Return (X, Y) of the center of cell containing provided text 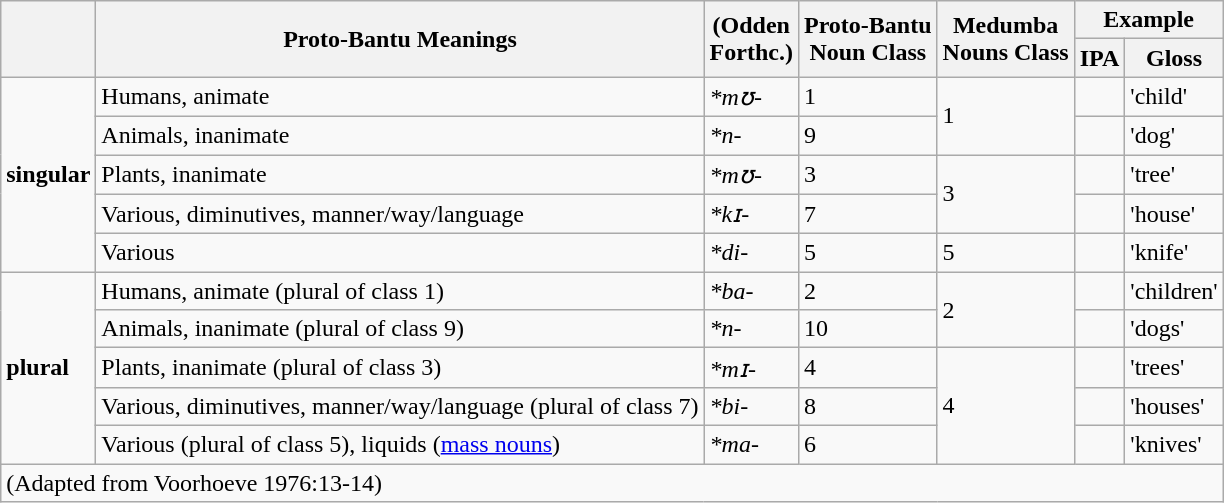
IPA (1100, 58)
*kɪ- (751, 214)
Example (1148, 20)
*bi- (751, 406)
10 (868, 329)
plural (48, 368)
7 (868, 214)
'tree' (1174, 174)
(OddenForthc.) (751, 39)
8 (868, 406)
'houses' (1174, 406)
Animals, inanimate (plural of class 9) (400, 329)
'knife' (1174, 253)
*ma- (751, 444)
Plants, inanimate (400, 174)
Various (400, 253)
singular (48, 174)
*ba- (751, 291)
Humans, animate (400, 97)
(Adapted from Voorhoeve 1976:13-14) (612, 483)
Animals, inanimate (400, 135)
'children' (1174, 291)
Various, diminutives, manner/way/language (plural of class 7) (400, 406)
*di- (751, 253)
*mɪ- (751, 368)
Proto-Bantu Meanings (400, 39)
'dogs' (1174, 329)
Various (plural of class 5), liquids (mass nouns) (400, 444)
'trees' (1174, 368)
'dog' (1174, 135)
'house' (1174, 214)
6 (868, 444)
Gloss (1174, 58)
Plants, inanimate (plural of class 3) (400, 368)
'child' (1174, 97)
'knives' (1174, 444)
9 (868, 135)
Humans, animate (plural of class 1) (400, 291)
MedumbaNouns Class (1006, 39)
Proto-BantuNoun Class (868, 39)
Various, diminutives, manner/way/language (400, 214)
